Detect which cell encompasses the target text, then output its [X, Y] center coordinate. 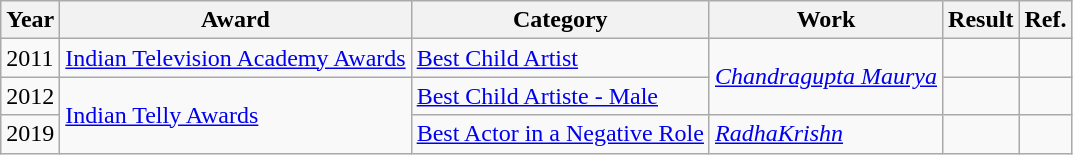
2011 [30, 58]
2012 [30, 96]
Category [560, 20]
Year [30, 20]
Indian Telly Awards [236, 115]
2019 [30, 134]
Work [826, 20]
Best Actor in a Negative Role [560, 134]
Award [236, 20]
RadhaKrishn [826, 134]
Result [981, 20]
Best Child Artiste - Male [560, 96]
Best Child Artist [560, 58]
Chandragupta Maurya [826, 77]
Indian Television Academy Awards [236, 58]
Ref. [1046, 20]
